Scan for the cell matching the given text and deliver its (X, Y) coordinate at center. 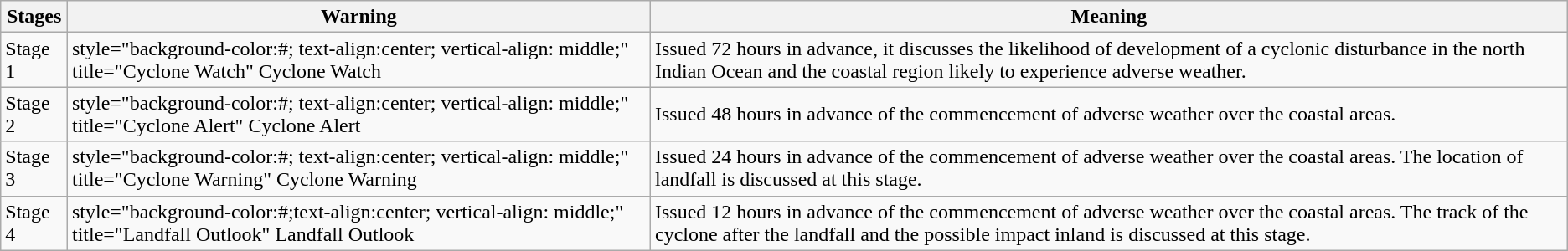
Stage 4 (34, 223)
Stage 3 (34, 169)
style="background-color:#; text-align:center; vertical-align: middle;" title="Cyclone Warning" Cyclone Warning (358, 169)
Issued 24 hours in advance of the commencement of adverse weather over the coastal areas. The location of landfall is discussed at this stage. (1109, 169)
Stages (34, 17)
Stage 2 (34, 114)
style="background-color:#; text-align:center; vertical-align: middle;" title="Cyclone Watch" Cyclone Watch (358, 60)
Warning (358, 17)
style="background-color:#;text-align:center; vertical-align: middle;" title="Landfall Outlook" Landfall Outlook (358, 223)
Issued 48 hours in advance of the commencement of adverse weather over the coastal areas. (1109, 114)
Meaning (1109, 17)
style="background-color:#; text-align:center; vertical-align: middle;" title="Cyclone Alert" Cyclone Alert (358, 114)
Stage 1 (34, 60)
